Extract the [X, Y] coordinate from the center of the cell holding the provided text.  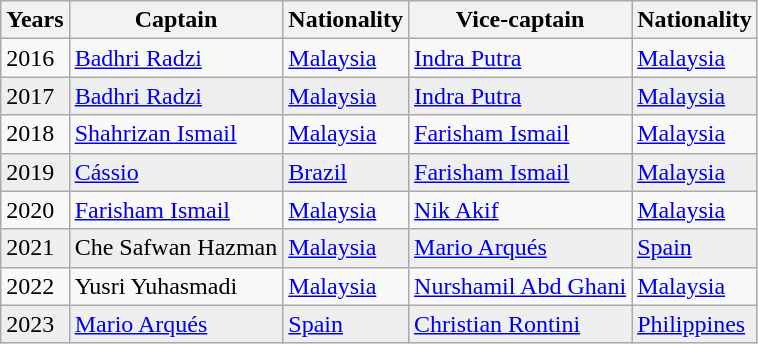
2017 [35, 96]
2023 [35, 324]
Nurshamil Abd Ghani [520, 286]
Years [35, 20]
Brazil [346, 172]
Vice-captain [520, 20]
Che Safwan Hazman [176, 248]
2020 [35, 210]
Christian Rontini [520, 324]
Yusri Yuhasmadi [176, 286]
Nik Akif [520, 210]
2018 [35, 134]
2022 [35, 286]
Captain [176, 20]
2021 [35, 248]
2019 [35, 172]
Shahrizan Ismail [176, 134]
Philippines [695, 324]
Cássio [176, 172]
2016 [35, 58]
